Detect which cell encompasses the target text, then output its [x, y] center coordinate. 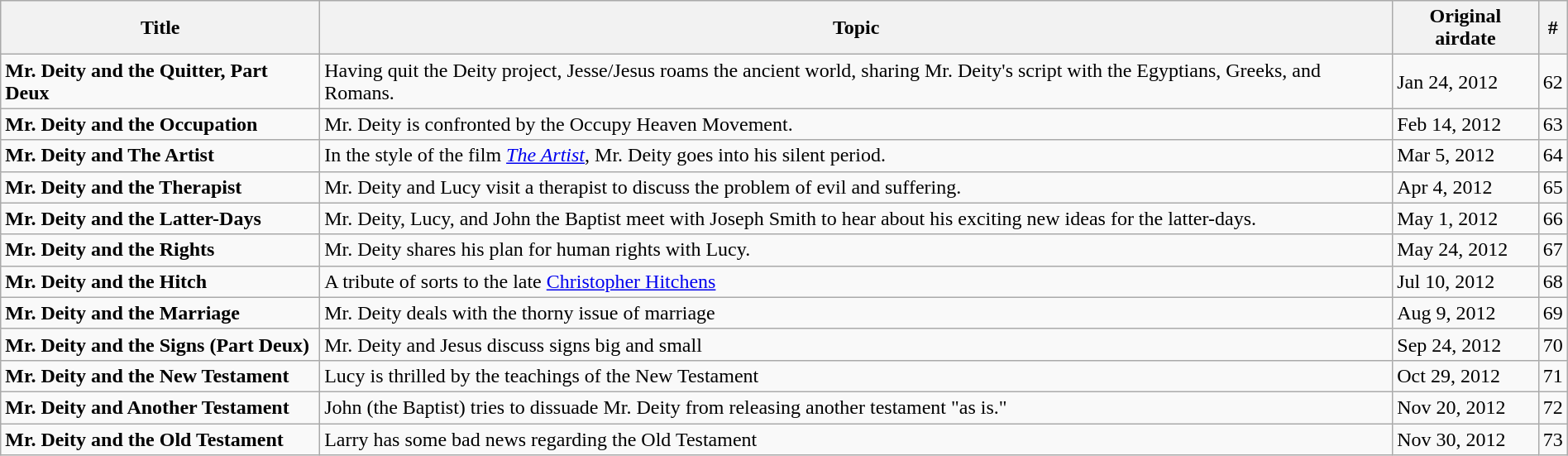
Mr. Deity and the Hitch [160, 281]
Mr. Deity and the New Testament [160, 376]
May 24, 2012 [1465, 250]
Nov 20, 2012 [1465, 407]
May 1, 2012 [1465, 218]
Mr. Deity and the Rights [160, 250]
Apr 4, 2012 [1465, 187]
Lucy is thrilled by the teachings of the New Testament [857, 376]
63 [1553, 124]
Sep 24, 2012 [1465, 344]
Mr. Deity and the Signs (Part Deux) [160, 344]
John (the Baptist) tries to dissuade Mr. Deity from releasing another testament "as is." [857, 407]
73 [1553, 439]
Mr. Deity and Lucy visit a therapist to discuss the problem of evil and suffering. [857, 187]
62 [1553, 81]
Mr. Deity and the Quitter, Part Deux [160, 81]
Original airdate [1465, 28]
69 [1553, 313]
Oct 29, 2012 [1465, 376]
Feb 14, 2012 [1465, 124]
68 [1553, 281]
Aug 9, 2012 [1465, 313]
In the style of the film The Artist, Mr. Deity goes into his silent period. [857, 156]
Mr. Deity deals with the thorny issue of marriage [857, 313]
Mr. Deity is confronted by the Occupy Heaven Movement. [857, 124]
Mr. Deity and Jesus discuss signs big and small [857, 344]
Mr. Deity, Lucy, and John the Baptist meet with Joseph Smith to hear about his exciting new ideas for the latter-days. [857, 218]
72 [1553, 407]
66 [1553, 218]
Mr. Deity shares his plan for human rights with Lucy. [857, 250]
# [1553, 28]
Mr. Deity and the Occupation [160, 124]
A tribute of sorts to the late Christopher Hitchens [857, 281]
Topic [857, 28]
Mr. Deity and the Marriage [160, 313]
Mr. Deity and Another Testament [160, 407]
Title [160, 28]
Having quit the Deity project, Jesse/Jesus roams the ancient world, sharing Mr. Deity's script with the Egyptians, Greeks, and Romans. [857, 81]
Larry has some bad news regarding the Old Testament [857, 439]
67 [1553, 250]
Mr. Deity and the Therapist [160, 187]
Mr. Deity and The Artist [160, 156]
Nov 30, 2012 [1465, 439]
Mr. Deity and the Old Testament [160, 439]
Mar 5, 2012 [1465, 156]
70 [1553, 344]
65 [1553, 187]
64 [1553, 156]
Jul 10, 2012 [1465, 281]
Jan 24, 2012 [1465, 81]
Mr. Deity and the Latter-Days [160, 218]
71 [1553, 376]
